Search for the cell housing the specified text and yield its [x, y] center coordinate. 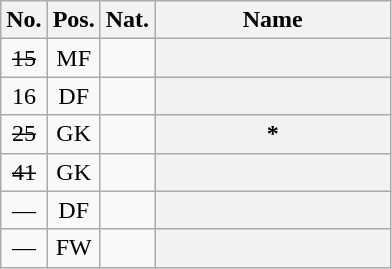
15 [24, 58]
No. [24, 20]
* [273, 134]
16 [24, 96]
41 [24, 172]
Name [273, 20]
25 [24, 134]
Nat. [127, 20]
MF [74, 58]
Pos. [74, 20]
FW [74, 248]
